For the text-containing cell, return its midpoint in [x, y] coordinate format. 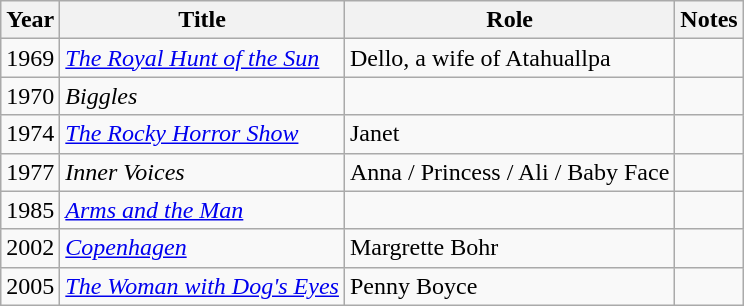
1977 [30, 172]
Dello, a wife of Atahuallpa [509, 58]
Year [30, 20]
The Royal Hunt of the Sun [202, 58]
1969 [30, 58]
Inner Voices [202, 172]
Role [509, 20]
Title [202, 20]
2002 [30, 248]
Biggles [202, 96]
The Rocky Horror Show [202, 134]
2005 [30, 286]
Anna / Princess / Ali / Baby Face [509, 172]
1974 [30, 134]
Margrette Bohr [509, 248]
1985 [30, 210]
Penny Boyce [509, 286]
Janet [509, 134]
Notes [709, 20]
Copenhagen [202, 248]
1970 [30, 96]
The Woman with Dog's Eyes [202, 286]
Arms and the Man [202, 210]
